Return the [X, Y] coordinate for the center point of the cell that contains the specified text.  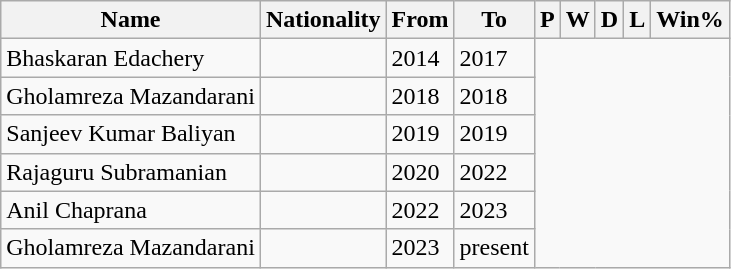
Anil Chaprana [131, 210]
Rajaguru Subramanian [131, 172]
D [609, 20]
P [547, 20]
Name [131, 20]
2020 [420, 172]
Nationality [323, 20]
To [494, 20]
Bhaskaran Edachery [131, 58]
Win% [690, 20]
Sanjeev Kumar Baliyan [131, 134]
2014 [420, 58]
From [420, 20]
L [638, 20]
present [494, 248]
W [578, 20]
2017 [494, 58]
